Pinpoint the cell where the given text exists, returning its (X, Y) midpoint coordinate. 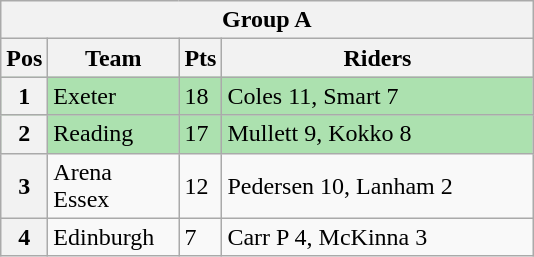
Reading (114, 134)
12 (200, 186)
Exeter (114, 96)
7 (200, 237)
4 (24, 237)
Carr P 4, McKinna 3 (378, 237)
Mullett 9, Kokko 8 (378, 134)
1 (24, 96)
3 (24, 186)
Arena Essex (114, 186)
Edinburgh (114, 237)
2 (24, 134)
Pedersen 10, Lanham 2 (378, 186)
18 (200, 96)
Coles 11, Smart 7 (378, 96)
Team (114, 58)
17 (200, 134)
Pos (24, 58)
Pts (200, 58)
Group A (267, 20)
Riders (378, 58)
